From the cell containing the given text, extract its center point as [X, Y] coordinate. 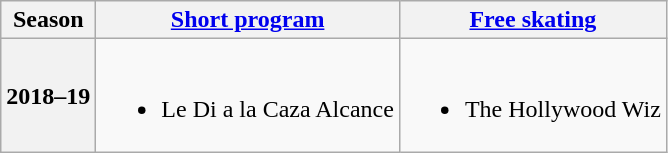
Season [48, 20]
Short program [248, 20]
Le Di a la Caza Alcance [248, 96]
Free skating [532, 20]
2018–19 [48, 96]
The Hollywood Wiz [532, 96]
